Detect which cell encompasses the target text, then output its [X, Y] center coordinate. 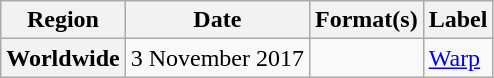
Worldwide [63, 58]
Format(s) [367, 20]
Region [63, 20]
Warp [458, 58]
Date [217, 20]
Label [458, 20]
3 November 2017 [217, 58]
